Scan for the cell matching the given text and deliver its (x, y) coordinate at center. 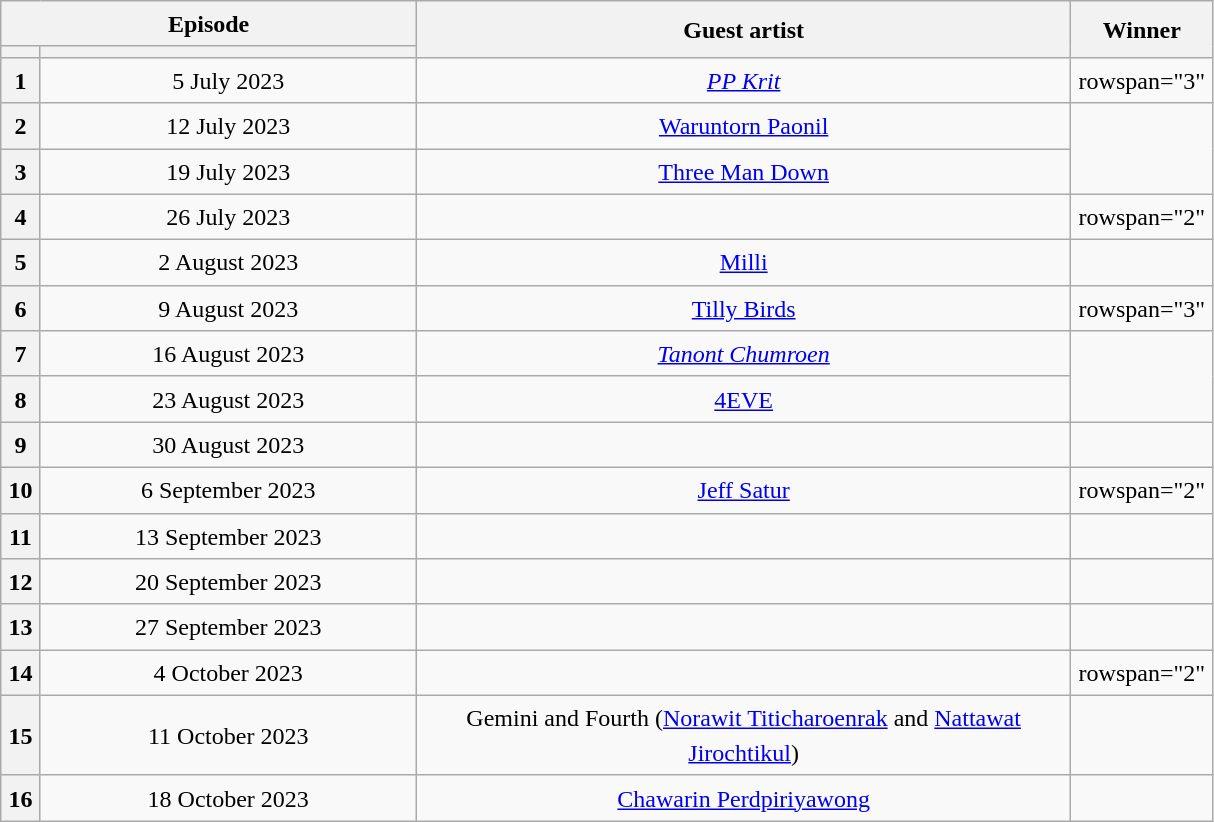
18 October 2023 (228, 798)
5 (20, 263)
Tilly Birds (744, 308)
16 August 2023 (228, 354)
6 September 2023 (228, 490)
5 July 2023 (228, 80)
Jeff Satur (744, 490)
13 September 2023 (228, 536)
2 August 2023 (228, 263)
15 (20, 735)
13 (20, 627)
2 (20, 126)
12 July 2023 (228, 126)
14 (20, 673)
27 September 2023 (228, 627)
Tanont Chumroen (744, 354)
30 August 2023 (228, 445)
11 (20, 536)
1 (20, 80)
Three Man Down (744, 171)
19 July 2023 (228, 171)
3 (20, 171)
9 August 2023 (228, 308)
11 October 2023 (228, 735)
Episode (209, 24)
Winner (1142, 30)
4 October 2023 (228, 673)
9 (20, 445)
7 (20, 354)
Gemini and Fourth (Norawit Titicharoenrak and Nattawat Jirochtikul) (744, 735)
8 (20, 399)
Milli (744, 263)
26 July 2023 (228, 217)
10 (20, 490)
Chawarin Perdpiriyawong (744, 798)
Guest artist (744, 30)
PP Krit (744, 80)
Waruntorn Paonil (744, 126)
4 (20, 217)
20 September 2023 (228, 582)
6 (20, 308)
16 (20, 798)
23 August 2023 (228, 399)
4EVE (744, 399)
12 (20, 582)
